Extract the (x, y) coordinate from the center of the cell holding the provided text.  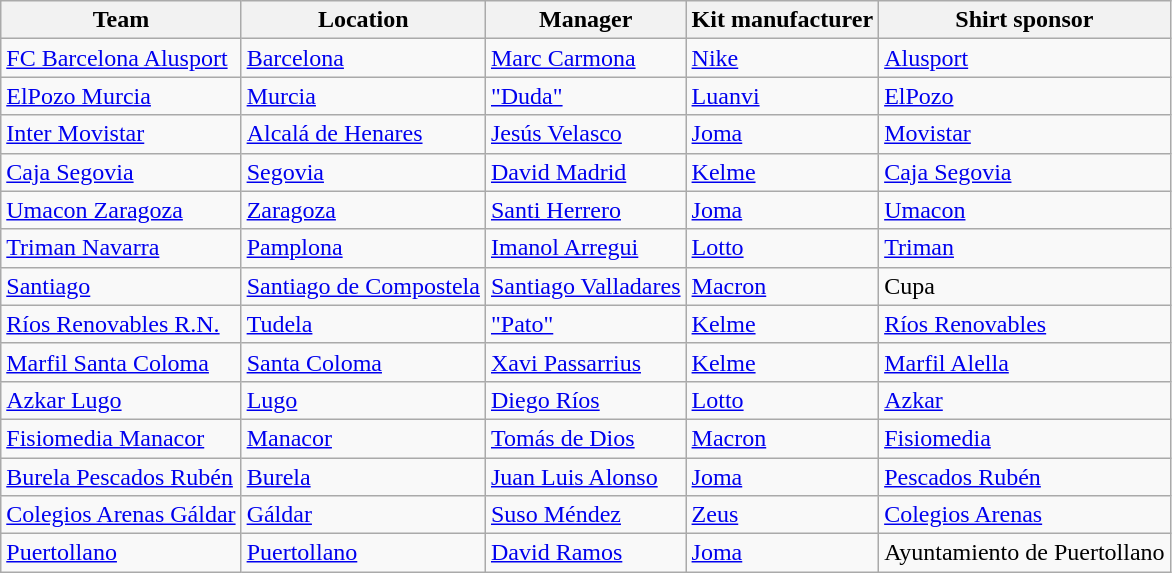
Ayuntamiento de Puertollano (1024, 553)
Colegios Arenas (1024, 515)
Cupa (1024, 286)
Santiago Valladares (586, 286)
Colegios Arenas Gáldar (121, 515)
ElPozo Murcia (121, 96)
Azkar Lugo (121, 400)
Marfil Alella (1024, 362)
Alusport (1024, 58)
Triman (1024, 248)
Marfil Santa Coloma (121, 362)
Diego Ríos (586, 400)
Shirt sponsor (1024, 20)
Pescados Rubén (1024, 477)
Imanol Arregui (586, 248)
Jesús Velasco (586, 134)
David Madrid (586, 172)
"Duda" (586, 96)
Zaragoza (363, 210)
Marc Carmona (586, 58)
Santiago (121, 286)
Team (121, 20)
Luanvi (782, 96)
Umacon (1024, 210)
Pamplona (363, 248)
Xavi Passarrius (586, 362)
Santa Coloma (363, 362)
Burela Pescados Rubén (121, 477)
ElPozo (1024, 96)
FC Barcelona Alusport (121, 58)
Nike (782, 58)
Suso Méndez (586, 515)
Tomás de Dios (586, 438)
Triman Navarra (121, 248)
Ríos Renovables (1024, 324)
Murcia (363, 96)
Gáldar (363, 515)
Manacor (363, 438)
Ríos Renovables R.N. (121, 324)
Juan Luis Alonso (586, 477)
Fisiomedia (1024, 438)
Umacon Zaragoza (121, 210)
"Pato" (586, 324)
David Ramos (586, 553)
Lugo (363, 400)
Barcelona (363, 58)
Segovia (363, 172)
Kit manufacturer (782, 20)
Movistar (1024, 134)
Santiago de Compostela (363, 286)
Alcalá de Henares (363, 134)
Azkar (1024, 400)
Zeus (782, 515)
Fisiomedia Manacor (121, 438)
Santi Herrero (586, 210)
Tudela (363, 324)
Location (363, 20)
Inter Movistar (121, 134)
Burela (363, 477)
Manager (586, 20)
